Return (X, Y) of the center of cell containing provided text 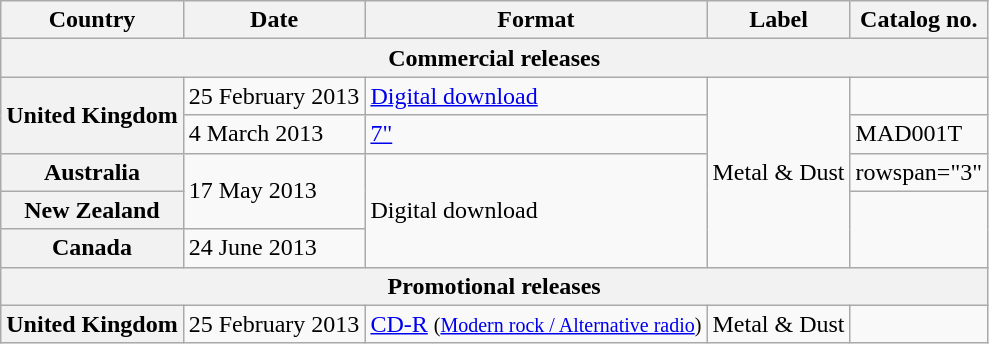
17 May 2013 (274, 191)
Country (92, 20)
CD-R (Modern rock / Alternative radio) (536, 324)
Catalog no. (919, 20)
New Zealand (92, 210)
7" (536, 134)
Commercial releases (494, 58)
Promotional releases (494, 286)
Format (536, 20)
MAD001T (919, 134)
Date (274, 20)
4 March 2013 (274, 134)
24 June 2013 (274, 248)
Australia (92, 172)
rowspan="3" (919, 172)
Canada (92, 248)
Label (778, 20)
